For the text-containing cell, return its midpoint in [x, y] coordinate format. 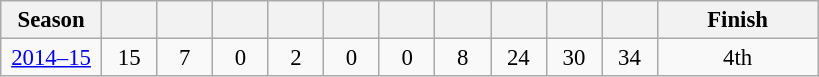
Finish [738, 20]
8 [463, 58]
34 [630, 58]
2014–15 [52, 58]
2 [296, 58]
24 [518, 58]
30 [574, 58]
4th [738, 58]
Season [52, 20]
15 [129, 58]
7 [185, 58]
